Output the [X, Y] coordinate of the center of the cell containing the given text.  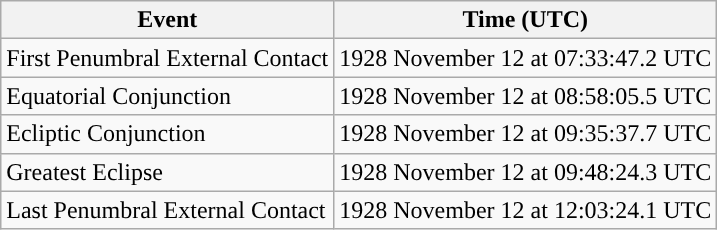
1928 November 12 at 08:58:05.5 UTC [526, 96]
1928 November 12 at 07:33:47.2 UTC [526, 58]
First Penumbral External Contact [168, 58]
1928 November 12 at 09:35:37.7 UTC [526, 134]
Event [168, 20]
Time (UTC) [526, 20]
Last Penumbral External Contact [168, 210]
1928 November 12 at 09:48:24.3 UTC [526, 172]
1928 November 12 at 12:03:24.1 UTC [526, 210]
Ecliptic Conjunction [168, 134]
Equatorial Conjunction [168, 96]
Greatest Eclipse [168, 172]
